Detect which cell encompasses the target text, then output its (X, Y) center coordinate. 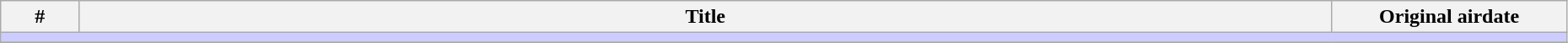
Title (705, 17)
Original airdate (1449, 17)
# (40, 17)
